Capture the cell that displays the provided text and extract its [x, y] central coordinate. 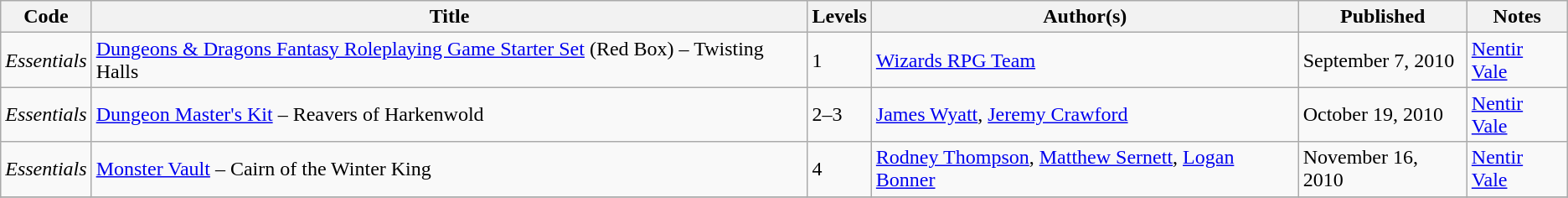
Dungeons & Dragons Fantasy Roleplaying Game Starter Set (Red Box) – Twisting Halls [449, 60]
September 7, 2010 [1382, 60]
Dungeon Master's Kit – Reavers of Harkenwold [449, 114]
October 19, 2010 [1382, 114]
1 [839, 60]
Code [46, 17]
4 [839, 169]
Author(s) [1085, 17]
Levels [839, 17]
Title [449, 17]
Wizards RPG Team [1085, 60]
James Wyatt, Jeremy Crawford [1085, 114]
Monster Vault – Cairn of the Winter King [449, 169]
Published [1382, 17]
November 16, 2010 [1382, 169]
Rodney Thompson, Matthew Sernett, Logan Bonner [1085, 169]
2–3 [839, 114]
Notes [1517, 17]
